Return the (x, y) coordinate for the center point of the cell that contains the specified text.  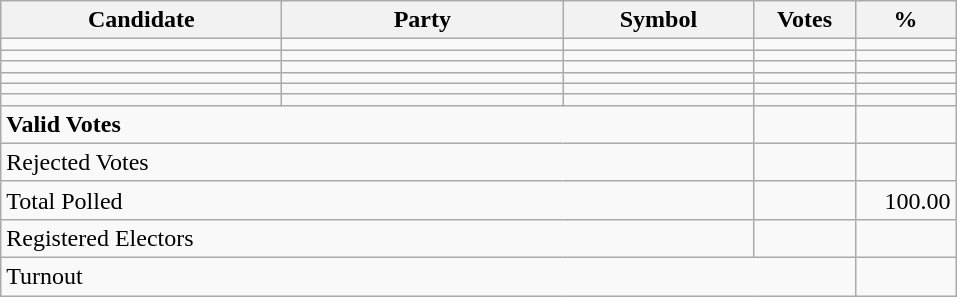
100.00 (906, 200)
Valid Votes (378, 124)
Symbol (658, 20)
Votes (804, 20)
Party (422, 20)
Rejected Votes (378, 162)
Candidate (142, 20)
Total Polled (378, 200)
Turnout (428, 276)
Registered Electors (378, 238)
% (906, 20)
